Search for the cell housing the specified text and yield its [x, y] center coordinate. 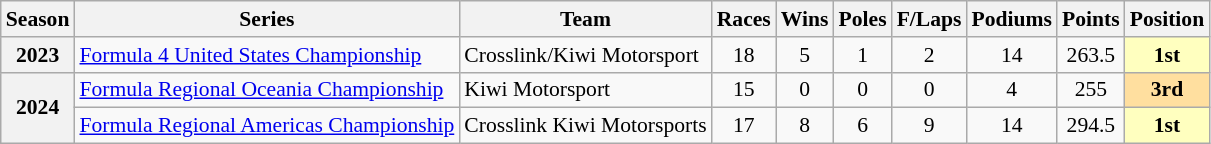
Kiwi Motorsport [585, 90]
Crosslink Kiwi Motorsports [585, 126]
9 [930, 126]
4 [1012, 90]
15 [744, 90]
Points [1091, 19]
255 [1091, 90]
Season [38, 19]
294.5 [1091, 126]
Poles [863, 19]
Crosslink/Kiwi Motorsport [585, 55]
Formula Regional Americas Championship [266, 126]
Position [1167, 19]
Formula Regional Oceania Championship [266, 90]
6 [863, 126]
263.5 [1091, 55]
1 [863, 55]
2024 [38, 108]
3rd [1167, 90]
F/Laps [930, 19]
Races [744, 19]
5 [805, 55]
2023 [38, 55]
8 [805, 126]
18 [744, 55]
Wins [805, 19]
Formula 4 United States Championship [266, 55]
Series [266, 19]
2 [930, 55]
17 [744, 126]
Team [585, 19]
Podiums [1012, 19]
